Capture the cell that displays the provided text and extract its [X, Y] central coordinate. 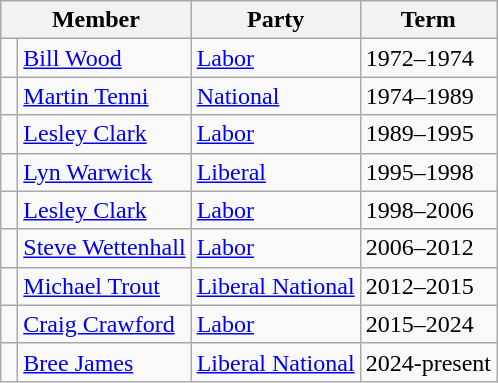
1995–1998 [428, 172]
Liberal [276, 172]
Lyn Warwick [104, 172]
1974–1989 [428, 96]
1972–1974 [428, 58]
Term [428, 20]
Bill Wood [104, 58]
2024-present [428, 362]
Party [276, 20]
Member [96, 20]
1998–2006 [428, 210]
Michael Trout [104, 286]
Bree James [104, 362]
2015–2024 [428, 324]
Martin Tenni [104, 96]
Craig Crawford [104, 324]
Steve Wettenhall [104, 248]
1989–1995 [428, 134]
National [276, 96]
2006–2012 [428, 248]
2012–2015 [428, 286]
